For the text-containing cell, return its midpoint in [x, y] coordinate format. 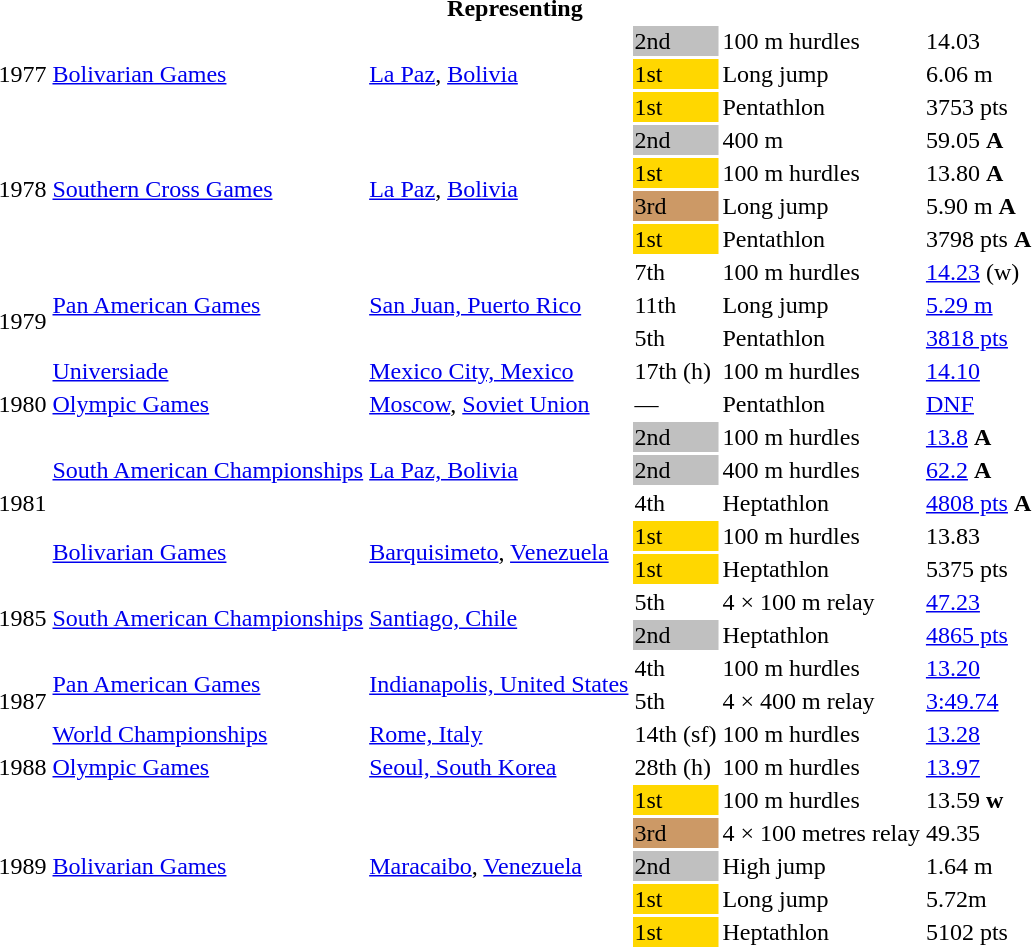
4 × 100 m relay [821, 602]
11th [676, 305]
49.35 [978, 833]
Indianapolis, United States [499, 684]
59.05 A [978, 140]
14.10 [978, 371]
400 m hurdles [821, 470]
14th (sf) [676, 734]
— [676, 404]
Santiago, Chile [499, 618]
14.03 [978, 41]
13.97 [978, 767]
Maracaibo, Venezuela [499, 866]
13.28 [978, 734]
4 × 400 m relay [821, 701]
Rome, Italy [499, 734]
14.23 (w) [978, 272]
13.59 w [978, 800]
Southern Cross Games [208, 190]
3818 pts [978, 338]
5102 pts [978, 932]
Moscow, Soviet Union [499, 404]
Universiade [208, 371]
6.06 m [978, 74]
13.80 A [978, 173]
1.64 m [978, 866]
3753 pts [978, 107]
Mexico City, Mexico [499, 371]
13.8 A [978, 437]
47.23 [978, 602]
28th (h) [676, 767]
Seoul, South Korea [499, 767]
5.72m [978, 899]
San Juan, Puerto Rico [499, 305]
3798 pts A [978, 239]
3:49.74 [978, 701]
4865 pts [978, 635]
5375 pts [978, 569]
DNF [978, 404]
World Championships [208, 734]
Barquisimeto, Venezuela [499, 552]
4808 pts A [978, 503]
13.83 [978, 536]
5.29 m [978, 305]
400 m [821, 140]
5.90 m A [978, 206]
4 × 100 metres relay [821, 833]
13.20 [978, 668]
17th (h) [676, 371]
62.2 A [978, 470]
High jump [821, 866]
7th [676, 272]
